Pinpoint the cell where the given text exists, returning its [X, Y] midpoint coordinate. 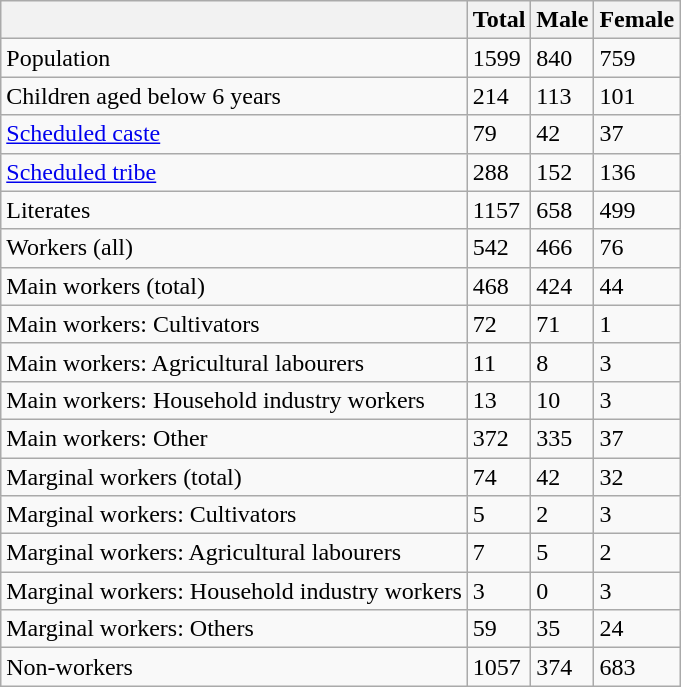
372 [499, 438]
Male [562, 20]
113 [562, 96]
35 [562, 629]
Children aged below 6 years [234, 96]
7 [499, 553]
Main workers (total) [234, 286]
468 [499, 286]
Literates [234, 210]
466 [562, 248]
13 [499, 400]
335 [562, 438]
499 [637, 210]
136 [637, 172]
759 [637, 58]
11 [499, 362]
72 [499, 324]
Marginal workers: Agricultural labourers [234, 553]
71 [562, 324]
0 [562, 591]
44 [637, 286]
Non-workers [234, 667]
76 [637, 248]
Female [637, 20]
Marginal workers (total) [234, 477]
1057 [499, 667]
Marginal workers: Others [234, 629]
214 [499, 96]
Scheduled caste [234, 134]
1 [637, 324]
1157 [499, 210]
152 [562, 172]
1599 [499, 58]
683 [637, 667]
Main workers: Household industry workers [234, 400]
Marginal workers: Household industry workers [234, 591]
374 [562, 667]
Population [234, 58]
Marginal workers: Cultivators [234, 515]
Main workers: Other [234, 438]
Main workers: Agricultural labourers [234, 362]
10 [562, 400]
24 [637, 629]
840 [562, 58]
Total [499, 20]
74 [499, 477]
Scheduled tribe [234, 172]
32 [637, 477]
59 [499, 629]
288 [499, 172]
Main workers: Cultivators [234, 324]
8 [562, 362]
Workers (all) [234, 248]
79 [499, 134]
658 [562, 210]
542 [499, 248]
101 [637, 96]
424 [562, 286]
